Provide the (x, y) coordinate of the cell's center where the given text is located.  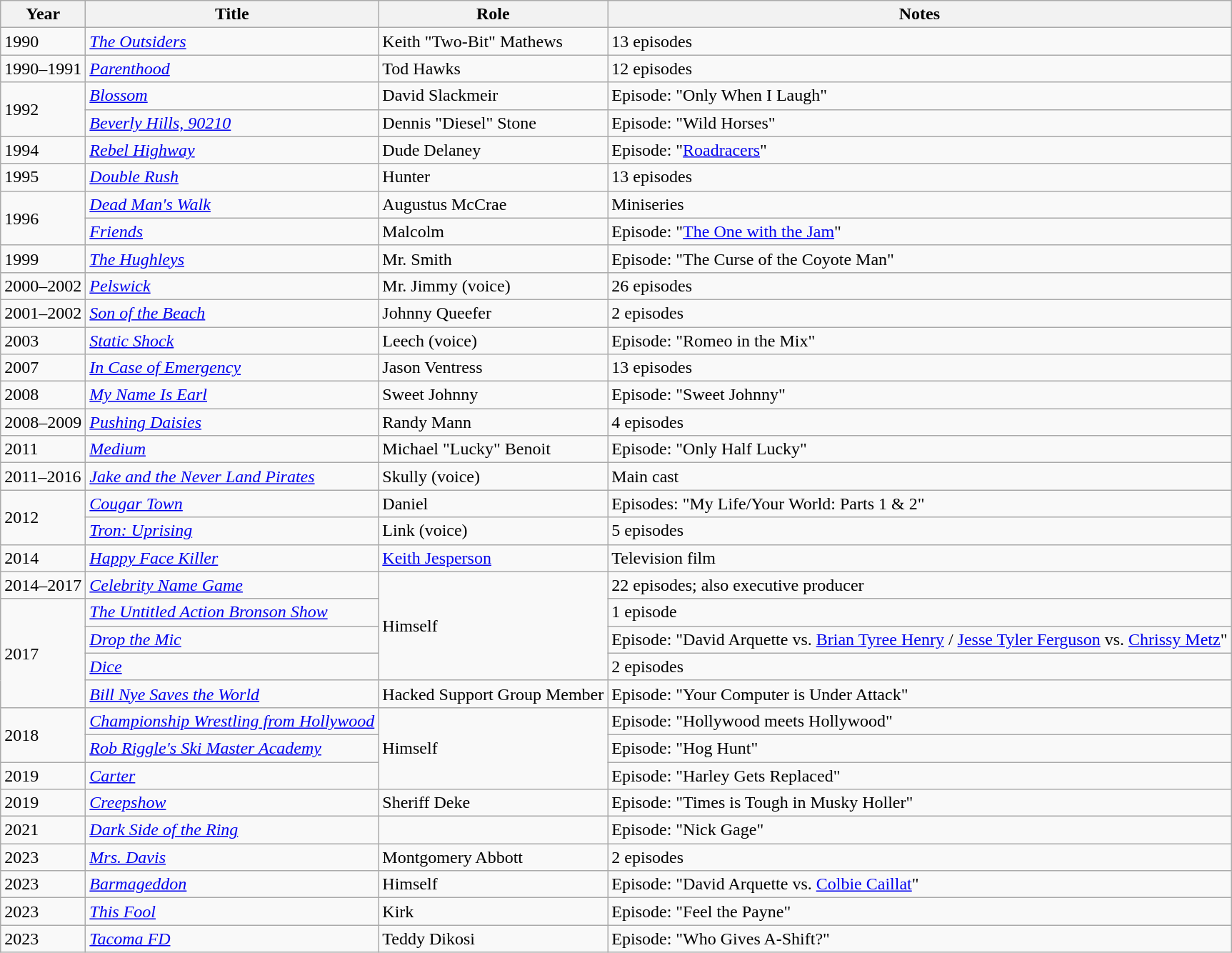
Link (voice) (493, 531)
Mrs. Davis (232, 857)
Episode: "The One with the Jam" (920, 231)
Tron: Uprising (232, 531)
1996 (43, 218)
Episode: "David Arquette vs. Colbie Caillat" (920, 884)
Year (43, 14)
Jake and the Never Land Pirates (232, 476)
Static Shock (232, 341)
Episode: "Only When I Laugh" (920, 96)
Rob Riggle's Ski Master Academy (232, 748)
1999 (43, 259)
Episode: "Only Half Lucky" (920, 449)
Son of the Beach (232, 313)
Dude Delaney (493, 150)
Episode: "Hollywood meets Hollywood" (920, 721)
Sweet Johnny (493, 395)
Mr. Jimmy (voice) (493, 286)
Barmageddon (232, 884)
Title (232, 14)
1 episode (920, 612)
Jason Ventress (493, 368)
Episode: "Romeo in the Mix" (920, 341)
Medium (232, 449)
4 episodes (920, 422)
Leech (voice) (493, 341)
Hacked Support Group Member (493, 694)
5 episodes (920, 531)
Augustus McCrae (493, 204)
Episode: "Times is Tough in Musky Holler" (920, 803)
Blossom (232, 96)
Cougar Town (232, 504)
Episode: "Wild Horses" (920, 123)
In Case of Emergency (232, 368)
Dead Man's Walk (232, 204)
Television film (920, 558)
Keith Jesperson (493, 558)
Pelswick (232, 286)
Sheriff Deke (493, 803)
Miniseries (920, 204)
Carter (232, 775)
Episode: "Roadracers" (920, 150)
The Untitled Action Bronson Show (232, 612)
Episode: "Harley Gets Replaced" (920, 775)
2012 (43, 517)
Episode: "Nick Gage" (920, 830)
This Fool (232, 912)
Randy Mann (493, 422)
Episode: "David Arquette vs. Brian Tyree Henry / Jesse Tyler Ferguson vs. Chrissy Metz" (920, 639)
Double Rush (232, 177)
Episode: "The Curse of the Coyote Man" (920, 259)
1992 (43, 109)
2008 (43, 395)
My Name Is Earl (232, 395)
Championship Wrestling from Hollywood (232, 721)
Episode: "Who Gives A-Shift?" (920, 939)
Episode: "Feel the Payne" (920, 912)
Episodes: "My Life/Your World: Parts 1 & 2" (920, 504)
1995 (43, 177)
Celebrity Name Game (232, 585)
Keith "Two-Bit" Mathews (493, 41)
Tod Hawks (493, 69)
2021 (43, 830)
Drop the Mic (232, 639)
Creepshow (232, 803)
David Slackmeir (493, 96)
1990–1991 (43, 69)
Beverly Hills, 90210 (232, 123)
2007 (43, 368)
Happy Face Killer (232, 558)
2014–2017 (43, 585)
2003 (43, 341)
2001–2002 (43, 313)
Daniel (493, 504)
Dark Side of the Ring (232, 830)
Skully (voice) (493, 476)
2018 (43, 734)
Friends (232, 231)
Teddy Dikosi (493, 939)
Pushing Daisies (232, 422)
Episode: "Sweet Johnny" (920, 395)
2000–2002 (43, 286)
The Outsiders (232, 41)
2008–2009 (43, 422)
Tacoma FD (232, 939)
26 episodes (920, 286)
1994 (43, 150)
Kirk (493, 912)
Michael "Lucky" Benoit (493, 449)
Johnny Queefer (493, 313)
2011 (43, 449)
Malcolm (493, 231)
Episode: "Hog Hunt" (920, 748)
Main cast (920, 476)
Bill Nye Saves the World (232, 694)
2017 (43, 653)
Dice (232, 667)
Mr. Smith (493, 259)
The Hughleys (232, 259)
2011–2016 (43, 476)
Notes (920, 14)
Role (493, 14)
1990 (43, 41)
Episode: "Your Computer is Under Attack" (920, 694)
2014 (43, 558)
12 episodes (920, 69)
Hunter (493, 177)
Parenthood (232, 69)
Dennis "Diesel" Stone (493, 123)
Montgomery Abbott (493, 857)
Rebel Highway (232, 150)
22 episodes; also executive producer (920, 585)
